Identify which cell holds the provided text, then report its [X, Y] central coordinate. 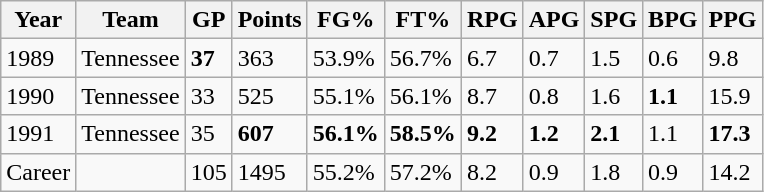
1.8 [614, 172]
56.7% [422, 58]
607 [270, 134]
55.1% [346, 96]
1.6 [614, 96]
8.2 [492, 172]
1991 [38, 134]
Year [38, 20]
FG% [346, 20]
0.7 [554, 58]
GP [208, 20]
1990 [38, 96]
BPG [673, 20]
1.5 [614, 58]
53.9% [346, 58]
0.8 [554, 96]
Career [38, 172]
9.8 [732, 58]
58.5% [422, 134]
55.2% [346, 172]
8.7 [492, 96]
0.6 [673, 58]
363 [270, 58]
57.2% [422, 172]
6.7 [492, 58]
105 [208, 172]
1989 [38, 58]
15.9 [732, 96]
35 [208, 134]
Team [130, 20]
RPG [492, 20]
APG [554, 20]
33 [208, 96]
1.2 [554, 134]
Points [270, 20]
1495 [270, 172]
14.2 [732, 172]
SPG [614, 20]
FT% [422, 20]
9.2 [492, 134]
525 [270, 96]
2.1 [614, 134]
17.3 [732, 134]
PPG [732, 20]
37 [208, 58]
